Find where the given text appears and provide that cell's center as (X, Y) coordinate. 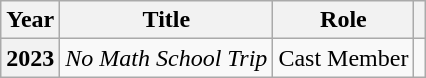
Year (30, 20)
Role (344, 20)
Title (166, 20)
2023 (30, 58)
Cast Member (344, 58)
No Math School Trip (166, 58)
